Pinpoint the cell where the given text exists, returning its (X, Y) midpoint coordinate. 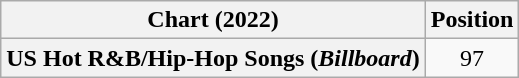
Position (472, 20)
97 (472, 58)
US Hot R&B/Hip-Hop Songs (Billboard) (213, 58)
Chart (2022) (213, 20)
